Locate the cell with the specified text and output its [x, y] center coordinate. 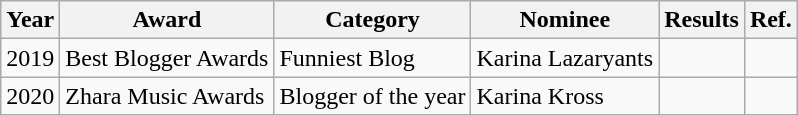
Zhara Music Awards [167, 96]
Blogger of the year [372, 96]
Nominee [565, 20]
Category [372, 20]
2019 [30, 58]
Results [702, 20]
Year [30, 20]
2020 [30, 96]
Ref. [770, 20]
Karina Kross [565, 96]
Funniest Blog [372, 58]
Award [167, 20]
Karina Lazaryants [565, 58]
Best Blogger Awards [167, 58]
